From the cell containing the given text, extract its center point as (x, y) coordinate. 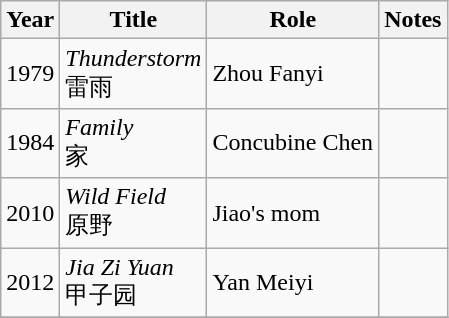
Wild Field原野 (134, 213)
Yan Meiyi (293, 283)
2012 (30, 283)
Year (30, 20)
Thunderstorm雷雨 (134, 74)
Title (134, 20)
Role (293, 20)
1984 (30, 143)
2010 (30, 213)
1979 (30, 74)
Jia Zi Yuan甲子园 (134, 283)
Notes (413, 20)
Jiao's mom (293, 213)
Family家 (134, 143)
Concubine Chen (293, 143)
Zhou Fanyi (293, 74)
